Search for the cell housing the specified text and yield its [X, Y] center coordinate. 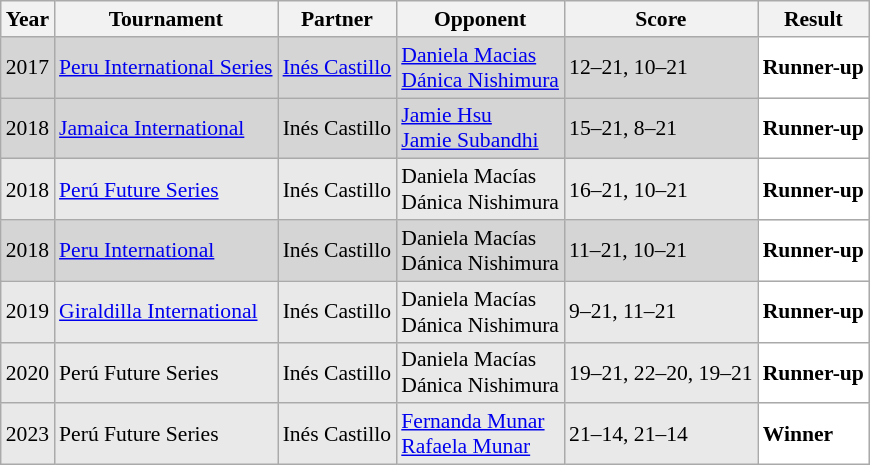
15–21, 8–21 [661, 128]
Result [814, 19]
Year [28, 19]
Daniela Macias Dánica Nishimura [480, 68]
Opponent [480, 19]
Winner [814, 434]
2017 [28, 68]
12–21, 10–21 [661, 68]
2023 [28, 434]
11–21, 10–21 [661, 250]
21–14, 21–14 [661, 434]
Fernanda Munar Rafaela Munar [480, 434]
2020 [28, 372]
9–21, 11–21 [661, 312]
Jamie Hsu Jamie Subandhi [480, 128]
Score [661, 19]
16–21, 10–21 [661, 190]
Peru International Series [166, 68]
Giraldilla International [166, 312]
Partner [338, 19]
Peru International [166, 250]
Tournament [166, 19]
2019 [28, 312]
Jamaica International [166, 128]
19–21, 22–20, 19–21 [661, 372]
